Return the [x, y] coordinate for the center point of the cell that contains the specified text.  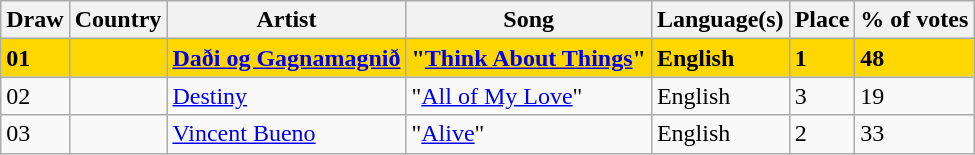
% of votes [914, 20]
Daði og Gagnamagnið [286, 58]
Destiny [286, 96]
"Think About Things" [528, 58]
1 [822, 58]
03 [35, 134]
3 [822, 96]
02 [35, 96]
Place [822, 20]
19 [914, 96]
Draw [35, 20]
33 [914, 134]
"Alive" [528, 134]
2 [822, 134]
Language(s) [720, 20]
Country [118, 20]
01 [35, 58]
48 [914, 58]
"All of My Love" [528, 96]
Artist [286, 20]
Song [528, 20]
Vincent Bueno [286, 134]
